Output the (X, Y) coordinate of the center of the cell containing the given text.  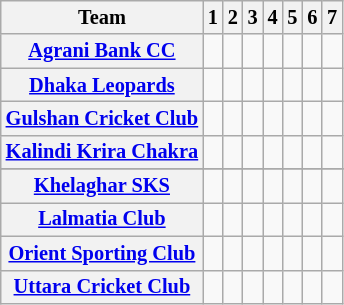
5 (292, 17)
Khelaghar SKS (102, 186)
Kalindi Krira Chakra (102, 152)
Orient Sporting Club (102, 253)
4 (273, 17)
3 (253, 17)
2 (233, 17)
6 (312, 17)
Team (102, 17)
Uttara Cricket Club (102, 287)
Gulshan Cricket Club (102, 118)
Lalmatia Club (102, 219)
Dhaka Leopards (102, 85)
1 (213, 17)
7 (332, 17)
Agrani Bank CC (102, 51)
